Search for the cell housing the specified text and yield its [x, y] center coordinate. 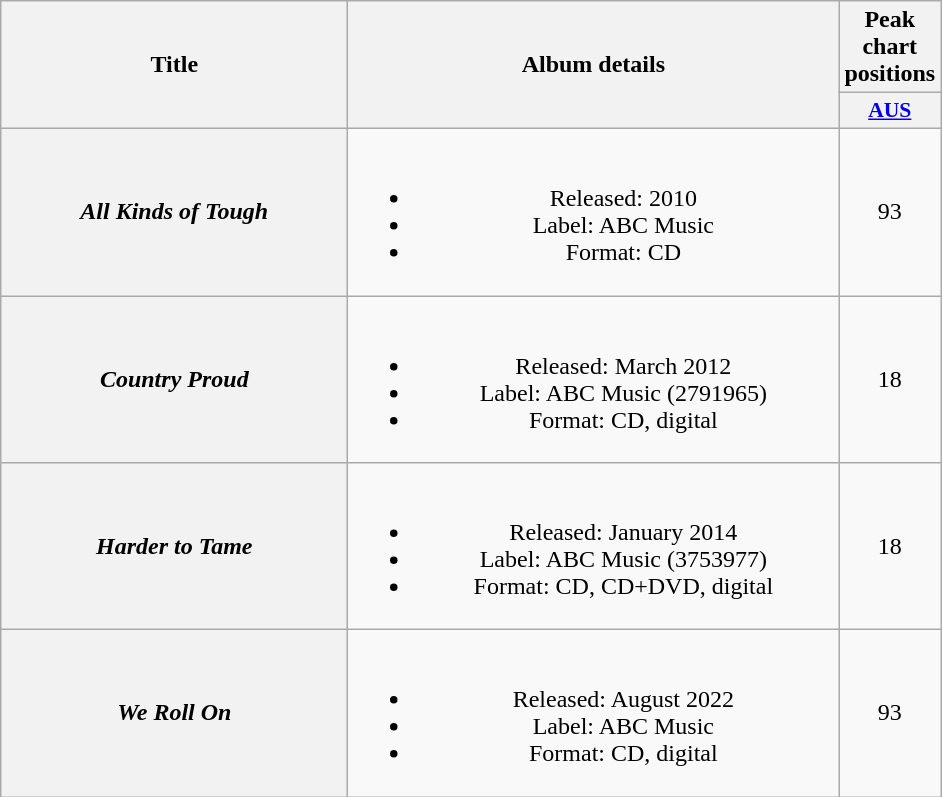
Released: March 2012Label: ABC Music (2791965)Format: CD, digital [594, 380]
Title [174, 65]
Harder to Tame [174, 546]
All Kinds of Tough [174, 212]
AUS [890, 111]
Country Proud [174, 380]
Released: August 2022Label: ABC MusicFormat: CD, digital [594, 714]
Released: January 2014Label: ABC Music (3753977)Format: CD, CD+DVD, digital [594, 546]
Released: 2010Label: ABC MusicFormat: CD [594, 212]
Album details [594, 65]
We Roll On [174, 714]
Peak chart positions [890, 47]
